Pinpoint the cell where the given text exists, returning its (x, y) midpoint coordinate. 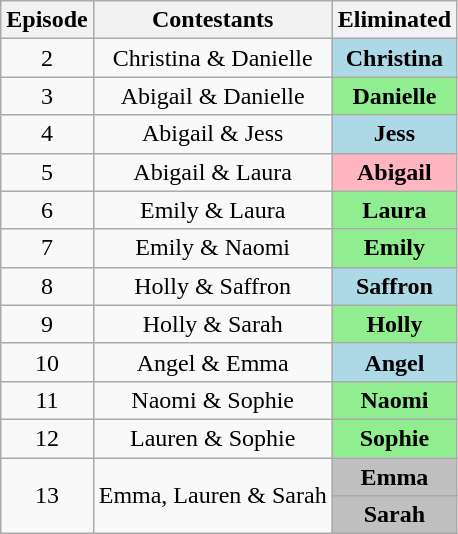
Eliminated (394, 20)
Sophie (394, 438)
Holly (394, 324)
Abigail & Jess (212, 134)
Emily & Laura (212, 210)
Emily (394, 248)
Christina & Danielle (212, 58)
11 (47, 400)
Naomi (394, 400)
10 (47, 362)
5 (47, 172)
Abigail (394, 172)
Naomi & Sophie (212, 400)
Saffron (394, 286)
7 (47, 248)
3 (47, 96)
2 (47, 58)
Emma, Lauren & Sarah (212, 496)
Episode (47, 20)
Jess (394, 134)
6 (47, 210)
4 (47, 134)
Laura (394, 210)
9 (47, 324)
Sarah (394, 515)
Emily & Naomi (212, 248)
Danielle (394, 96)
Contestants (212, 20)
8 (47, 286)
Abigail & Danielle (212, 96)
Lauren & Sophie (212, 438)
Holly & Sarah (212, 324)
12 (47, 438)
13 (47, 496)
Christina (394, 58)
Angel (394, 362)
Angel & Emma (212, 362)
Emma (394, 477)
Holly & Saffron (212, 286)
Abigail & Laura (212, 172)
